For the text-containing cell, return its midpoint in (x, y) coordinate format. 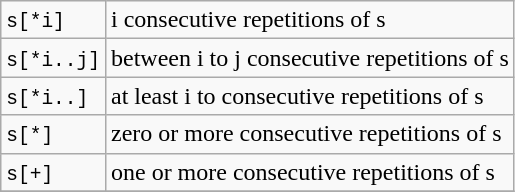
between i to j consecutive repetitions of s (310, 58)
s[*i..j] (54, 58)
one or more consecutive repetitions of s (310, 172)
zero or more consecutive repetitions of s (310, 134)
s[+] (54, 172)
s[*i..] (54, 96)
i consecutive repetitions of s (310, 20)
s[*] (54, 134)
at least i to consecutive repetitions of s (310, 96)
s[*i] (54, 20)
